From the cell containing the given text, extract its center point as [X, Y] coordinate. 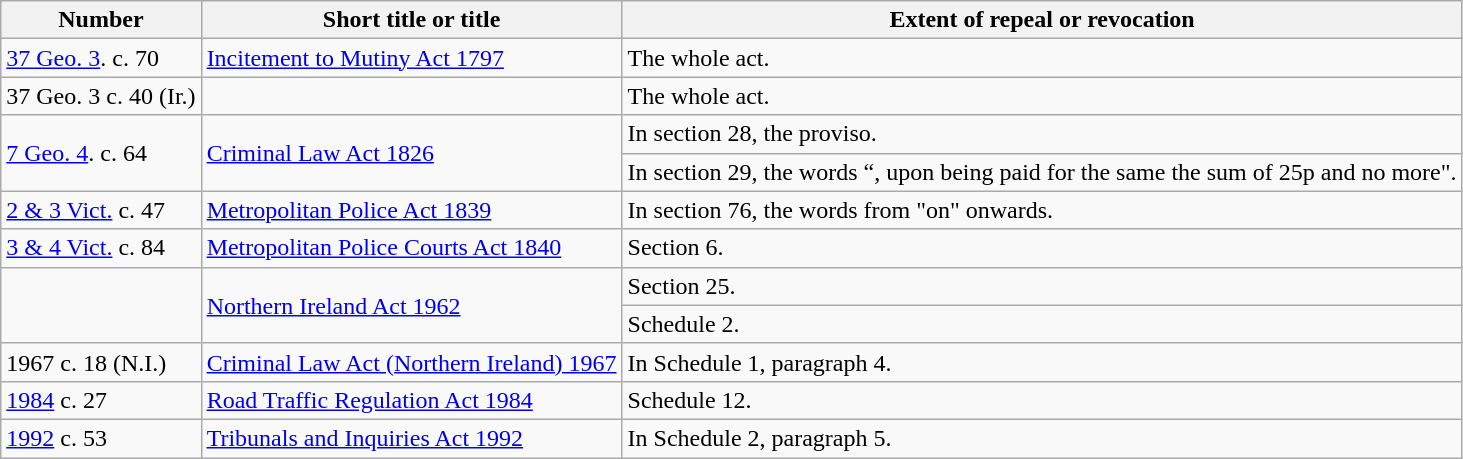
In Schedule 1, paragraph 4. [1042, 362]
3 & 4 Vict. c. 84 [101, 248]
Criminal Law Act (Northern Ireland) 1967 [412, 362]
In section 28, the proviso. [1042, 134]
In section 29, the words “, upon being paid for the same the sum of 25p and no more". [1042, 172]
1984 c. 27 [101, 400]
Schedule 12. [1042, 400]
37 Geo. 3. c. 70 [101, 58]
2 & 3 Vict. c. 47 [101, 210]
Short title or title [412, 20]
Tribunals and Inquiries Act 1992 [412, 438]
Criminal Law Act 1826 [412, 153]
Section 25. [1042, 286]
7 Geo. 4. c. 64 [101, 153]
Incitement to Mutiny Act 1797 [412, 58]
Northern Ireland Act 1962 [412, 305]
1967 c. 18 (N.I.) [101, 362]
Extent of repeal or revocation [1042, 20]
37 Geo. 3 c. 40 (Ir.) [101, 96]
Number [101, 20]
1992 c. 53 [101, 438]
Metropolitan Police Act 1839 [412, 210]
Section 6. [1042, 248]
Metropolitan Police Courts Act 1840 [412, 248]
Road Traffic Regulation Act 1984 [412, 400]
In section 76, the words from "on" onwards. [1042, 210]
Schedule 2. [1042, 324]
In Schedule 2, paragraph 5. [1042, 438]
